Scan for the cell matching the given text and deliver its [x, y] coordinate at center. 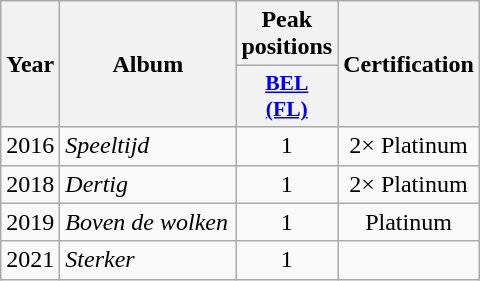
Certification [409, 64]
Album [148, 64]
Dertig [148, 184]
Speeltijd [148, 146]
BEL(FL) [287, 96]
2021 [30, 260]
2016 [30, 146]
Peak positions [287, 34]
2018 [30, 184]
Year [30, 64]
Boven de wolken [148, 222]
Sterker [148, 260]
2019 [30, 222]
Platinum [409, 222]
